Detect which cell encompasses the target text, then output its [X, Y] center coordinate. 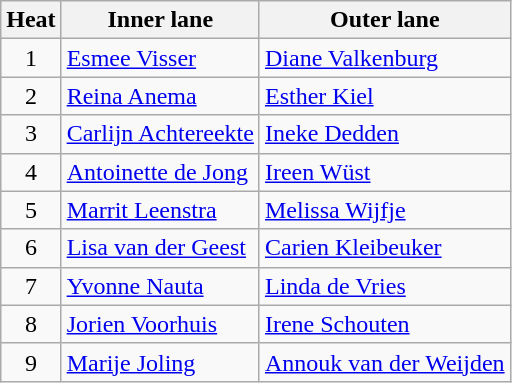
Outer lane [384, 20]
Yvonne Nauta [160, 286]
9 [31, 362]
5 [31, 210]
Annouk van der Weijden [384, 362]
Linda de Vries [384, 286]
Antoinette de Jong [160, 172]
Reina Anema [160, 96]
Marrit Leenstra [160, 210]
Esmee Visser [160, 58]
6 [31, 248]
Carlijn Achtereekte [160, 134]
7 [31, 286]
Ineke Dedden [384, 134]
Lisa van der Geest [160, 248]
4 [31, 172]
1 [31, 58]
Marije Joling [160, 362]
Diane Valkenburg [384, 58]
Carien Kleibeuker [384, 248]
8 [31, 324]
3 [31, 134]
Heat [31, 20]
2 [31, 96]
Jorien Voorhuis [160, 324]
Irene Schouten [384, 324]
Inner lane [160, 20]
Esther Kiel [384, 96]
Melissa Wijfje [384, 210]
Ireen Wüst [384, 172]
